Scan for the cell matching the given text and deliver its (X, Y) coordinate at center. 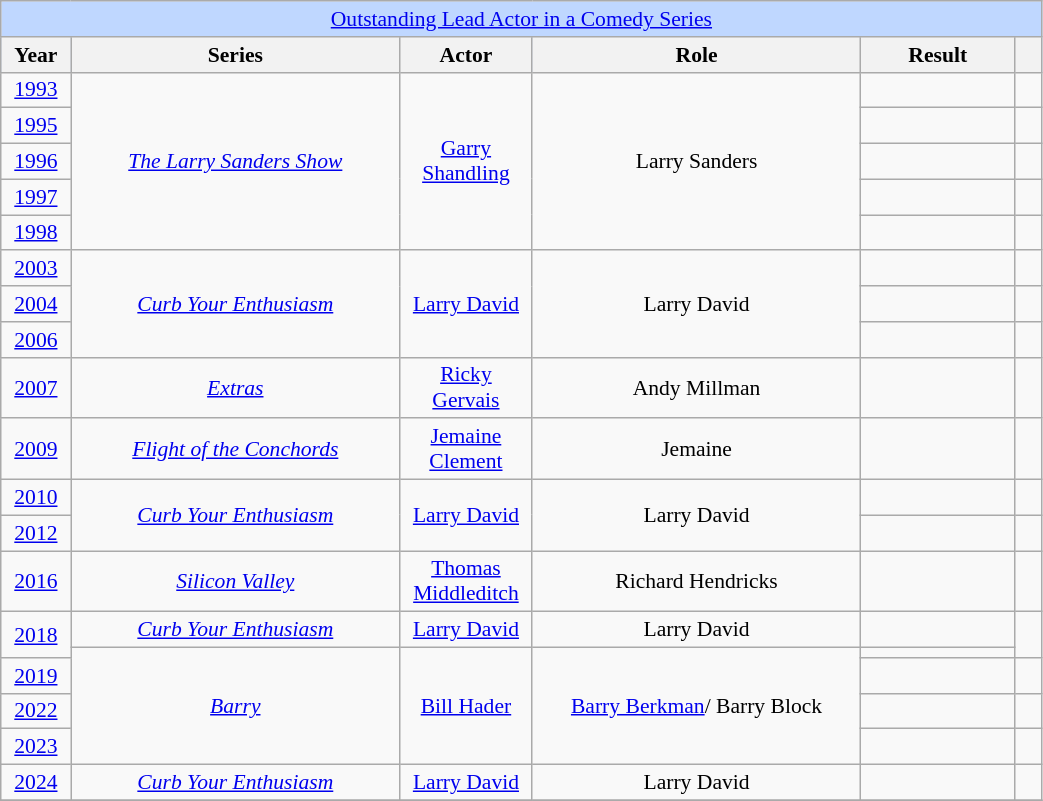
Series (236, 55)
Barry (236, 706)
1997 (36, 197)
2018 (36, 635)
Ricky Gervais (466, 388)
1996 (36, 162)
Extras (236, 388)
Silicon Valley (236, 582)
2019 (36, 676)
2024 (36, 783)
1998 (36, 233)
Larry Sanders (696, 161)
2009 (36, 450)
Result (938, 55)
2012 (36, 533)
The Larry Sanders Show (236, 161)
2022 (36, 711)
Thomas Middleditch (466, 582)
Year (36, 55)
2006 (36, 340)
Andy Millman (696, 388)
2023 (36, 747)
Jemaine (696, 450)
Richard Hendricks (696, 582)
Actor (466, 55)
Garry Shandling (466, 161)
1993 (36, 90)
2016 (36, 582)
2004 (36, 304)
2007 (36, 388)
2010 (36, 498)
1995 (36, 126)
2003 (36, 269)
Bill Hader (466, 706)
Flight of the Conchords (236, 450)
Jemaine Clement (466, 450)
Role (696, 55)
Outstanding Lead Actor in a Comedy Series (522, 19)
Barry Berkman/ Barry Block (696, 706)
